Pinpoint the cell where the given text exists, returning its (x, y) midpoint coordinate. 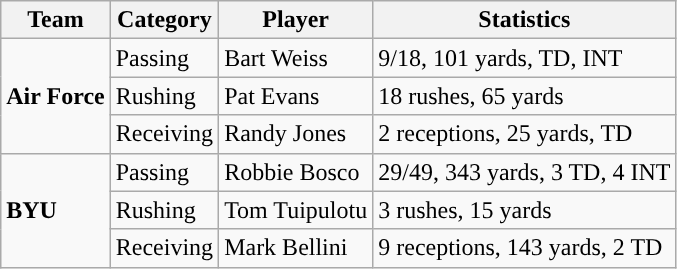
9/18, 101 yards, TD, INT (524, 58)
29/49, 343 yards, 3 TD, 4 INT (524, 172)
Air Force (56, 96)
Robbie Bosco (296, 172)
18 rushes, 65 yards (524, 96)
Category (164, 20)
9 receptions, 143 yards, 2 TD (524, 248)
Team (56, 20)
BYU (56, 210)
Mark Bellini (296, 248)
Pat Evans (296, 96)
Player (296, 20)
3 rushes, 15 yards (524, 210)
Statistics (524, 20)
Randy Jones (296, 134)
Tom Tuipulotu (296, 210)
Bart Weiss (296, 58)
2 receptions, 25 yards, TD (524, 134)
